Determine the (x, y) coordinate at the center of the cell enclosing the given text.  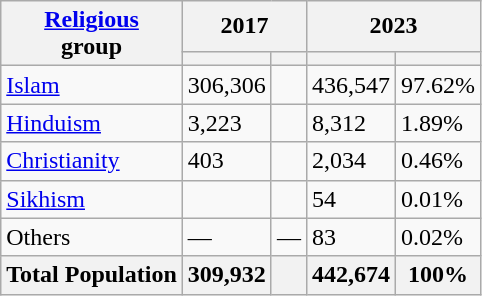
100% (438, 275)
0.02% (438, 237)
3,223 (226, 123)
83 (350, 237)
54 (350, 199)
8,312 (350, 123)
Islam (92, 85)
Hinduism (92, 123)
97.62% (438, 85)
Christianity (92, 161)
442,674 (350, 275)
2017 (244, 26)
306,306 (226, 85)
1.89% (438, 123)
2023 (393, 26)
Total Population (92, 275)
309,932 (226, 275)
2,034 (350, 161)
Sikhism (92, 199)
0.46% (438, 161)
0.01% (438, 199)
436,547 (350, 85)
Others (92, 237)
403 (226, 161)
Religiousgroup (92, 34)
